Return [x, y] of the center of cell containing provided text 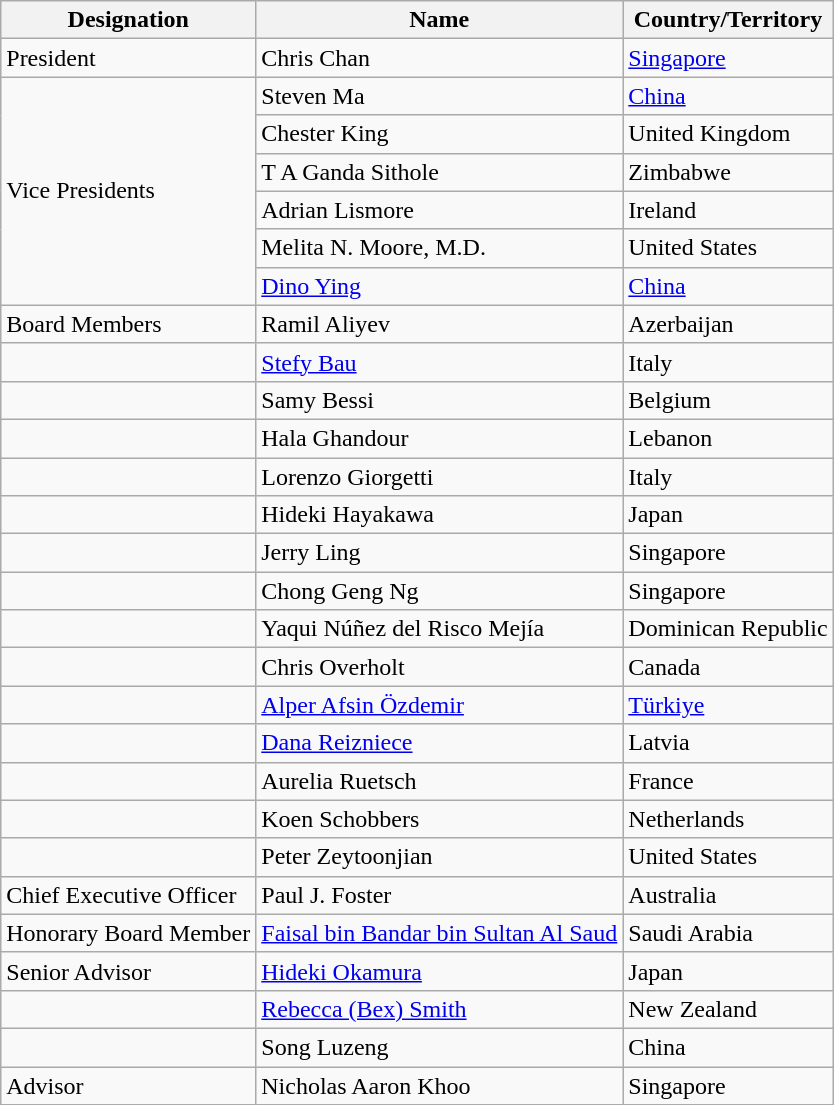
Chong Geng Ng [440, 591]
Senior Advisor [128, 971]
Hideki Hayakawa [440, 515]
President [128, 58]
Türkiye [728, 705]
Canada [728, 667]
Aurelia Ruetsch [440, 781]
Belgium [728, 400]
Chester King [440, 134]
Song Luzeng [440, 1047]
Jerry Ling [440, 553]
Latvia [728, 743]
Ireland [728, 210]
Hala Ghandour [440, 438]
Ramil Aliyev [440, 324]
Vice Presidents [128, 191]
Dino Ying [440, 286]
Lorenzo Giorgetti [440, 477]
Chris Chan [440, 58]
Peter Zeytoonjian [440, 857]
Lebanon [728, 438]
Paul J. Foster [440, 895]
Saudi Arabia [728, 933]
Designation [128, 20]
Samy Bessi [440, 400]
Faisal bin Bandar bin Sultan Al Saud [440, 933]
Australia [728, 895]
Advisor [128, 1085]
Steven Ma [440, 96]
Chief Executive Officer [128, 895]
Board Members [128, 324]
Dominican Republic [728, 629]
Country/Territory [728, 20]
T A Ganda Sithole [440, 172]
New Zealand [728, 1009]
Adrian Lismore [440, 210]
Zimbabwe [728, 172]
France [728, 781]
Dana Reizniece [440, 743]
Azerbaijan [728, 324]
Netherlands [728, 819]
Nicholas Aaron Khoo [440, 1085]
Hideki Okamura [440, 971]
Stefy Bau [440, 362]
Honorary Board Member [128, 933]
Rebecca (Bex) Smith [440, 1009]
Koen Schobbers [440, 819]
Name [440, 20]
Alper Afsin Özdemir [440, 705]
Melita N. Moore, M.D. [440, 248]
Chris Overholt [440, 667]
United Kingdom [728, 134]
Yaqui Núñez del Risco Mejía [440, 629]
